Locate the cell with the specified text and output its (x, y) center coordinate. 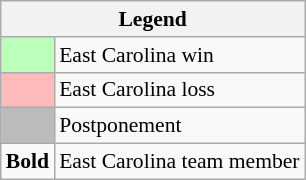
East Carolina team member (179, 162)
East Carolina win (179, 55)
Bold (28, 162)
Postponement (179, 126)
East Carolina loss (179, 90)
Legend (153, 19)
